Locate the cell with the specified text and output its (X, Y) center coordinate. 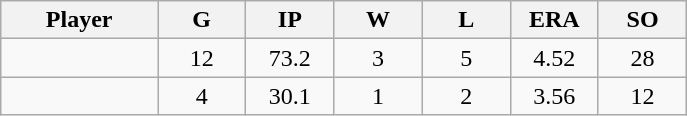
ERA (554, 20)
2 (466, 96)
5 (466, 58)
3 (378, 58)
IP (290, 20)
3.56 (554, 96)
Player (80, 20)
1 (378, 96)
4.52 (554, 58)
L (466, 20)
30.1 (290, 96)
73.2 (290, 58)
W (378, 20)
28 (642, 58)
4 (202, 96)
G (202, 20)
SO (642, 20)
